Locate the cell with the specified text and output its (x, y) center coordinate. 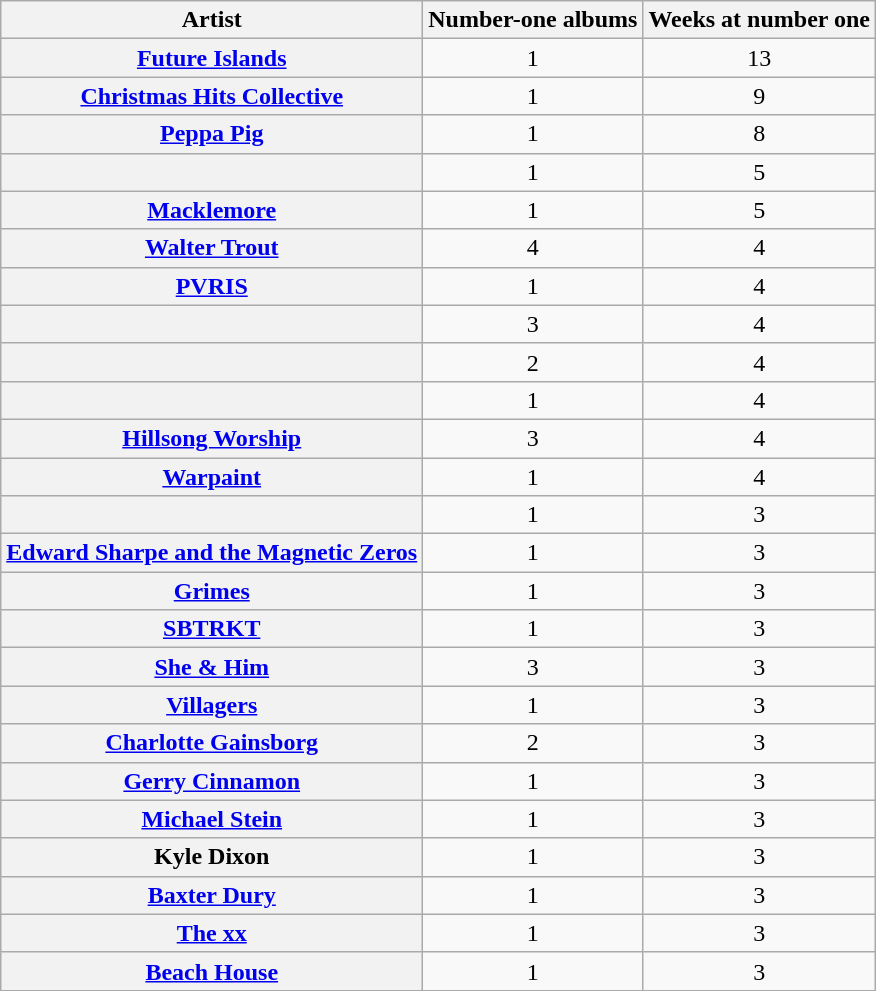
8 (760, 134)
Warpaint (212, 477)
Walter Trout (212, 248)
Hillsong Worship (212, 438)
SBTRKT (212, 629)
Kyle Dixon (212, 857)
Beach House (212, 971)
Michael Stein (212, 819)
Gerry Cinnamon (212, 781)
Artist (212, 20)
9 (760, 96)
Grimes (212, 591)
She & Him (212, 667)
Peppa Pig (212, 134)
Edward Sharpe and the Magnetic Zeros (212, 553)
Villagers (212, 705)
Christmas Hits Collective (212, 96)
Charlotte Gainsborg (212, 743)
Macklemore (212, 210)
Weeks at number one (760, 20)
13 (760, 58)
PVRIS (212, 286)
Baxter Dury (212, 895)
Future Islands (212, 58)
Number-one albums (533, 20)
The xx (212, 933)
